Search for the cell housing the specified text and yield its [X, Y] center coordinate. 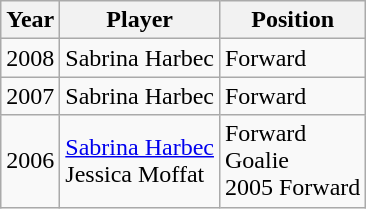
2006 [30, 161]
Year [30, 20]
Position [292, 20]
Sabrina HarbecJessica Moffat [140, 161]
Player [140, 20]
ForwardGoalie2005 Forward [292, 161]
2007 [30, 96]
2008 [30, 58]
